Find where the given text appears and provide that cell's center as (X, Y) coordinate. 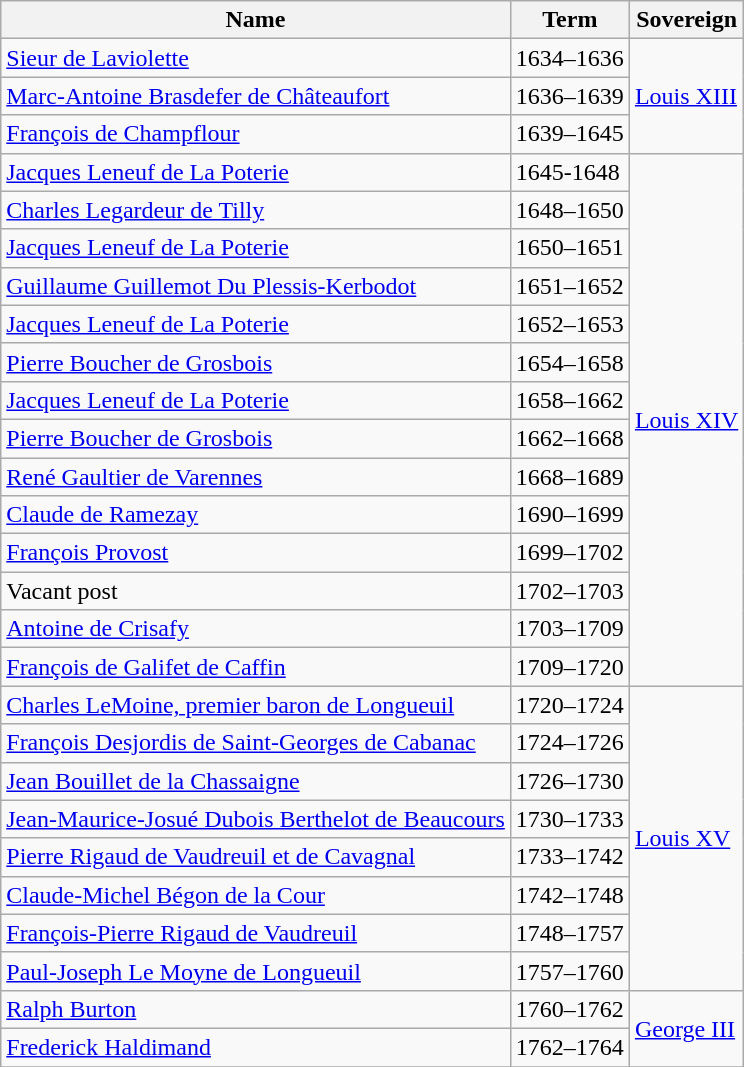
Antoine de Crisafy (256, 629)
Louis XIII (686, 96)
1703–1709 (570, 629)
Vacant post (256, 591)
1742–1748 (570, 895)
François de Champflour (256, 134)
Guillaume Guillemot Du Plessis-Kerbodot (256, 286)
1648–1650 (570, 210)
1733–1742 (570, 857)
1654–1658 (570, 362)
Louis XIV (686, 420)
1634–1636 (570, 58)
1724–1726 (570, 743)
1760–1762 (570, 1009)
George III (686, 1028)
1762–1764 (570, 1047)
1748–1757 (570, 933)
1709–1720 (570, 667)
François Desjordis de Saint-Georges de Cabanac (256, 743)
Paul-Joseph Le Moyne de Longueuil (256, 971)
Term (570, 20)
René Gaultier de Varennes (256, 477)
Louis XV (686, 838)
1658–1662 (570, 400)
1651–1652 (570, 286)
Claude de Ramezay (256, 515)
1720–1724 (570, 705)
1699–1702 (570, 553)
1668–1689 (570, 477)
1730–1733 (570, 819)
Frederick Haldimand (256, 1047)
1726–1730 (570, 781)
Ralph Burton (256, 1009)
1662–1668 (570, 438)
1652–1653 (570, 324)
1757–1760 (570, 971)
François-Pierre Rigaud de Vaudreuil (256, 933)
1702–1703 (570, 591)
1639–1645 (570, 134)
Charles Legardeur de Tilly (256, 210)
François Provost (256, 553)
Name (256, 20)
1690–1699 (570, 515)
1650–1651 (570, 248)
Claude-Michel Bégon de la Cour (256, 895)
Charles LeMoine, premier baron de Longueuil (256, 705)
1645-1648 (570, 172)
Jean-Maurice-Josué Dubois Berthelot de Beaucours (256, 819)
Pierre Rigaud de Vaudreuil et de Cavagnal (256, 857)
Sieur de Laviolette (256, 58)
Jean Bouillet de la Chassaigne (256, 781)
1636–1639 (570, 96)
François de Galifet de Caffin (256, 667)
Marc-Antoine Brasdefer de Châteaufort (256, 96)
Sovereign (686, 20)
